Identify which cell holds the provided text, then report its (X, Y) central coordinate. 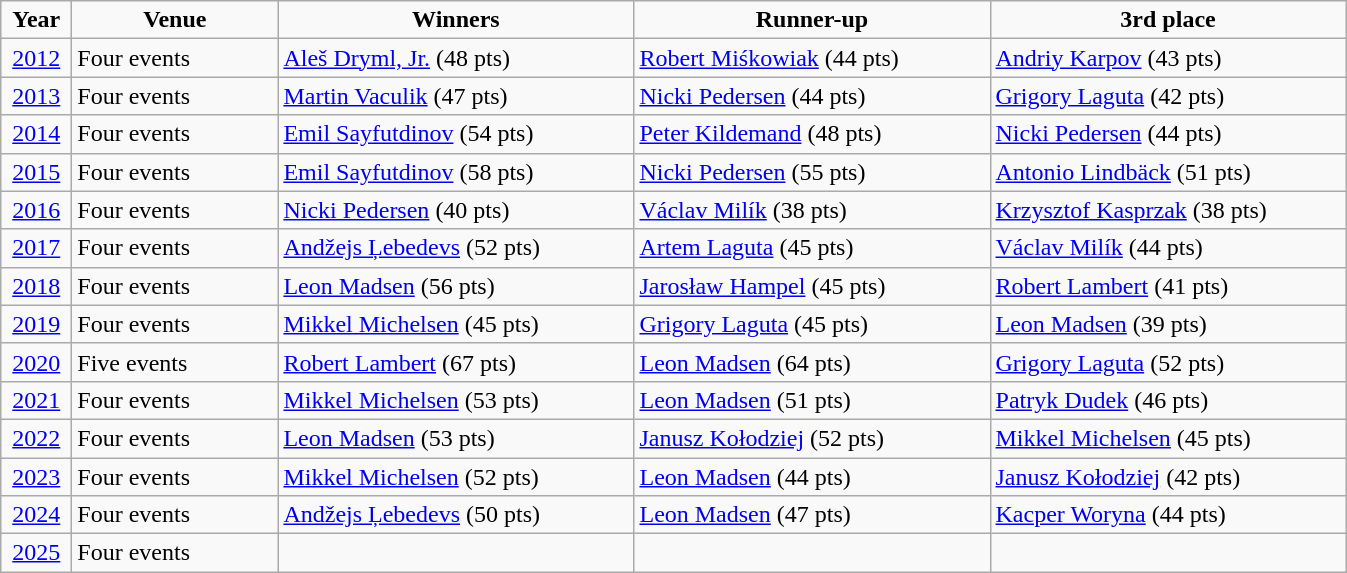
Andriy Karpov (43 pts) (1168, 58)
Václav Milík (38 pts) (812, 210)
Mikkel Michelsen (52 pts) (456, 477)
Robert Lambert (41 pts) (1168, 286)
2012 (36, 58)
Winners (456, 20)
Leon Madsen (53 pts) (456, 438)
Leon Madsen (56 pts) (456, 286)
Artem Laguta (45 pts) (812, 248)
Andžejs Ļebedevs (50 pts) (456, 515)
2020 (36, 362)
Grigory Laguta (45 pts) (812, 324)
Nicki Pedersen (55 pts) (812, 172)
2014 (36, 134)
Krzysztof Kasprzak (38 pts) (1168, 210)
Andžejs Ļebedevs (52 pts) (456, 248)
2016 (36, 210)
2022 (36, 438)
Patryk Dudek (46 pts) (1168, 400)
Leon Madsen (44 pts) (812, 477)
Kacper Woryna (44 pts) (1168, 515)
Nicki Pedersen (40 pts) (456, 210)
2025 (36, 553)
Grigory Laguta (52 pts) (1168, 362)
Leon Madsen (47 pts) (812, 515)
Janusz Kołodziej (52 pts) (812, 438)
3rd place (1168, 20)
Martin Vaculik (47 pts) (456, 96)
2019 (36, 324)
2024 (36, 515)
Five events (175, 362)
Runner-up (812, 20)
2023 (36, 477)
Janusz Kołodziej (42 pts) (1168, 477)
Robert Lambert (67 pts) (456, 362)
Leon Madsen (64 pts) (812, 362)
Emil Sayfutdinov (54 pts) (456, 134)
2015 (36, 172)
2013 (36, 96)
Mikkel Michelsen (53 pts) (456, 400)
2018 (36, 286)
Jarosław Hampel (45 pts) (812, 286)
Aleš Dryml, Jr. (48 pts) (456, 58)
Leon Madsen (39 pts) (1168, 324)
Robert Miśkowiak (44 pts) (812, 58)
Antonio Lindbäck (51 pts) (1168, 172)
Emil Sayfutdinov (58 pts) (456, 172)
Leon Madsen (51 pts) (812, 400)
2021 (36, 400)
Václav Milík (44 pts) (1168, 248)
Venue (175, 20)
Year (36, 20)
2017 (36, 248)
Peter Kildemand (48 pts) (812, 134)
Grigory Laguta (42 pts) (1168, 96)
